Output the (x, y) coordinate of the center of the cell containing the given text.  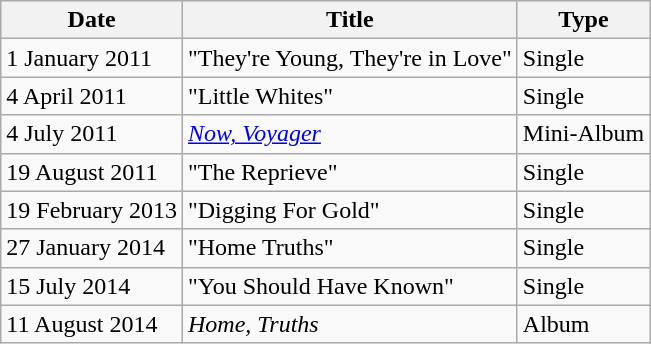
Title (350, 20)
27 January 2014 (92, 248)
"The Reprieve" (350, 172)
Mini-Album (583, 134)
4 April 2011 (92, 96)
1 January 2011 (92, 58)
"Little Whites" (350, 96)
Date (92, 20)
"They're Young, They're in Love" (350, 58)
4 July 2011 (92, 134)
19 February 2013 (92, 210)
Now, Voyager (350, 134)
11 August 2014 (92, 324)
"Home Truths" (350, 248)
"You Should Have Known" (350, 286)
Album (583, 324)
19 August 2011 (92, 172)
Type (583, 20)
15 July 2014 (92, 286)
"Digging For Gold" (350, 210)
Home, Truths (350, 324)
